Detect which cell encompasses the target text, then output its (X, Y) center coordinate. 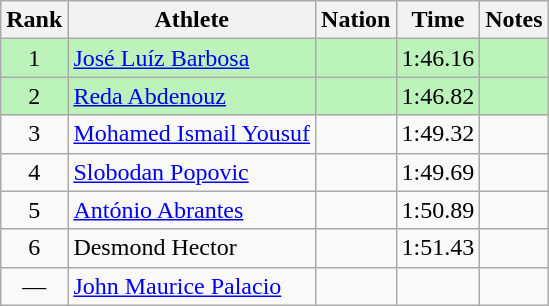
Notes (514, 20)
John Maurice Palacio (192, 286)
4 (34, 172)
— (34, 286)
Time (438, 20)
1:46.16 (438, 58)
Reda Abdenouz (192, 96)
1:51.43 (438, 248)
1:49.32 (438, 134)
José Luíz Barbosa (192, 58)
5 (34, 210)
Athlete (192, 20)
1 (34, 58)
Slobodan Popovic (192, 172)
2 (34, 96)
6 (34, 248)
Rank (34, 20)
1:49.69 (438, 172)
Mohamed Ismail Yousuf (192, 134)
Desmond Hector (192, 248)
Nation (356, 20)
3 (34, 134)
1:50.89 (438, 210)
1:46.82 (438, 96)
António Abrantes (192, 210)
